Return (X, Y) of the center of cell containing provided text 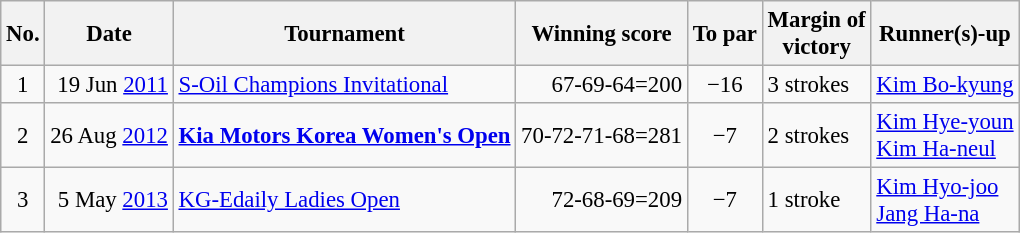
Winning score (602, 34)
3 strokes (816, 85)
KG-Edaily Ladies Open (344, 200)
3 (23, 200)
To par (724, 34)
2 strokes (816, 136)
Runner(s)-up (945, 34)
2 (23, 136)
No. (23, 34)
Margin ofvictory (816, 34)
Kim Bo-kyung (945, 85)
Kia Motors Korea Women's Open (344, 136)
S-Oil Champions Invitational (344, 85)
Kim Hye-youn Kim Ha-neul (945, 136)
72-68-69=209 (602, 200)
19 Jun 2011 (109, 85)
1 (23, 85)
Date (109, 34)
1 stroke (816, 200)
Tournament (344, 34)
26 Aug 2012 (109, 136)
67-69-64=200 (602, 85)
70-72-71-68=281 (602, 136)
−16 (724, 85)
5 May 2013 (109, 200)
Kim Hyo-joo Jang Ha-na (945, 200)
